Locate the cell with the specified text and output its (x, y) center coordinate. 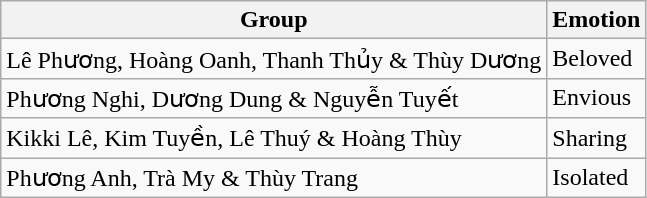
Kikki Lê, Kim Tuyền, Lê Thuý & Hoàng Thùy (274, 138)
Group (274, 20)
Isolated (596, 178)
Lê Phương, Hoàng Oanh, Thanh Thủy & Thùy Dương (274, 59)
Sharing (596, 138)
Emotion (596, 20)
Phương Anh, Trà My & Thùy Trang (274, 178)
Phương Nghi, Dương Dung & Nguyễn Tuyết (274, 98)
Envious (596, 98)
Beloved (596, 59)
